Return [X, Y] of the center of cell containing provided text 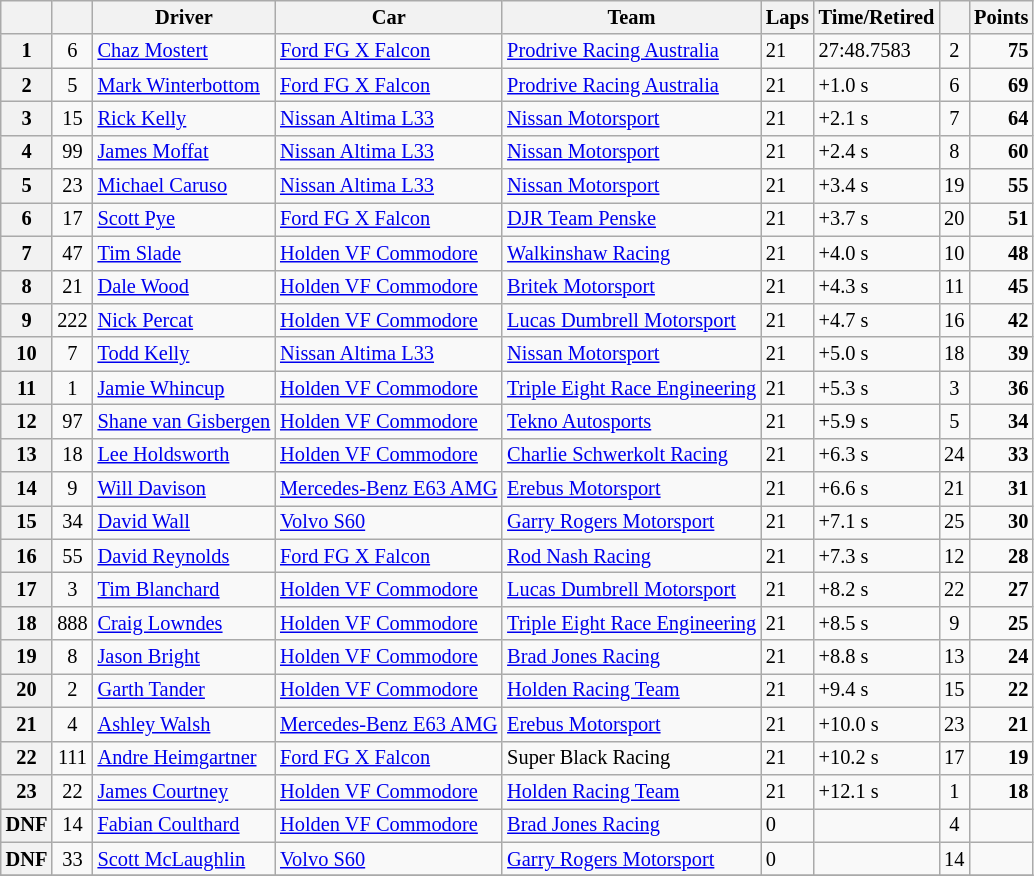
Points [1001, 17]
+9.4 s [877, 690]
97 [72, 421]
James Moffat [184, 152]
+4.0 s [877, 253]
Walkinshaw Racing [632, 253]
Tim Blanchard [184, 589]
Super Black Racing [632, 758]
+6.6 s [877, 489]
+6.3 s [877, 455]
Shane van Gisbergen [184, 421]
Scott Pye [184, 219]
+5.0 s [877, 354]
+5.9 s [877, 421]
51 [1001, 219]
DJR Team Penske [632, 219]
47 [72, 253]
Lee Holdsworth [184, 455]
27:48.7583 [877, 51]
42 [1001, 320]
Andre Heimgartner [184, 758]
+8.2 s [877, 589]
27 [1001, 589]
36 [1001, 388]
Car [388, 17]
Rick Kelly [184, 118]
+7.3 s [877, 556]
Time/Retired [877, 17]
69 [1001, 85]
Charlie Schwerkolt Racing [632, 455]
Will Davison [184, 489]
David Reynolds [184, 556]
Jason Bright [184, 657]
+8.5 s [877, 623]
+3.4 s [877, 186]
Tim Slade [184, 253]
888 [72, 623]
Rod Nash Racing [632, 556]
James Courtney [184, 791]
David Wall [184, 522]
+3.7 s [877, 219]
31 [1001, 489]
Laps [788, 17]
+4.3 s [877, 287]
Team [632, 17]
+7.1 s [877, 522]
Mark Winterbottom [184, 85]
75 [1001, 51]
60 [1001, 152]
Craig Lowndes [184, 623]
Garth Tander [184, 690]
111 [72, 758]
48 [1001, 253]
39 [1001, 354]
+5.3 s [877, 388]
Britek Motorsport [632, 287]
Jamie Whincup [184, 388]
+8.8 s [877, 657]
30 [1001, 522]
Fabian Coulthard [184, 825]
Nick Percat [184, 320]
Chaz Mostert [184, 51]
Ashley Walsh [184, 724]
Driver [184, 17]
Todd Kelly [184, 354]
+12.1 s [877, 791]
+4.7 s [877, 320]
99 [72, 152]
222 [72, 320]
28 [1001, 556]
Michael Caruso [184, 186]
64 [1001, 118]
Scott McLaughlin [184, 859]
45 [1001, 287]
+10.2 s [877, 758]
+2.1 s [877, 118]
+1.0 s [877, 85]
Tekno Autosports [632, 421]
+10.0 s [877, 724]
Dale Wood [184, 287]
+2.4 s [877, 152]
